Provide the [x, y] coordinate of the cell's center where the given text is located.  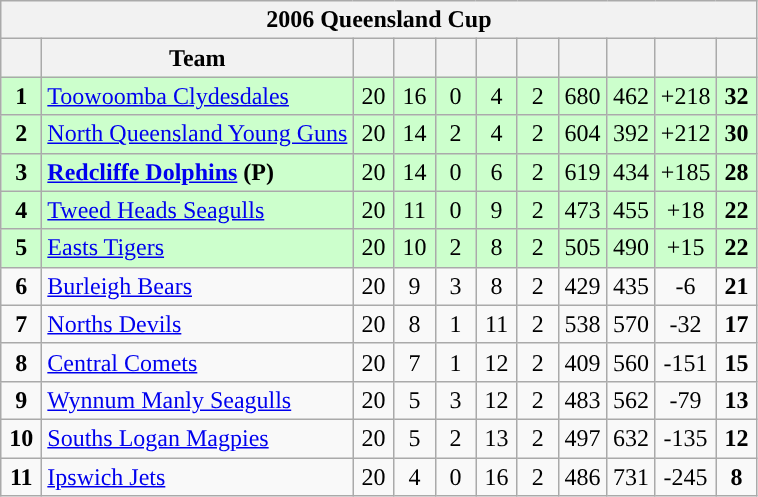
731 [632, 477]
Toowoomba Clydesdales [198, 96]
+212 [686, 134]
604 [582, 134]
455 [632, 210]
538 [582, 324]
Souths Logan Magpies [198, 438]
632 [632, 438]
505 [582, 248]
North Queensland Young Guns [198, 134]
+218 [686, 96]
Tweed Heads Seagulls [198, 210]
+18 [686, 210]
473 [582, 210]
486 [582, 477]
Easts Tigers [198, 248]
15 [736, 362]
17 [736, 324]
30 [736, 134]
Team [198, 58]
+15 [686, 248]
497 [582, 438]
-32 [686, 324]
680 [582, 96]
483 [582, 400]
570 [632, 324]
490 [632, 248]
Burleigh Bears [198, 286]
-245 [686, 477]
562 [632, 400]
462 [632, 96]
429 [582, 286]
Redcliffe Dolphins (P) [198, 172]
Wynnum Manly Seagulls [198, 400]
21 [736, 286]
32 [736, 96]
+185 [686, 172]
-6 [686, 286]
-151 [686, 362]
Central Comets [198, 362]
2006 Queensland Cup [379, 20]
392 [632, 134]
435 [632, 286]
434 [632, 172]
409 [582, 362]
Ipswich Jets [198, 477]
560 [632, 362]
-79 [686, 400]
619 [582, 172]
Norths Devils [198, 324]
-135 [686, 438]
28 [736, 172]
